Return the [X, Y] coordinate for the center point of the cell that contains the specified text.  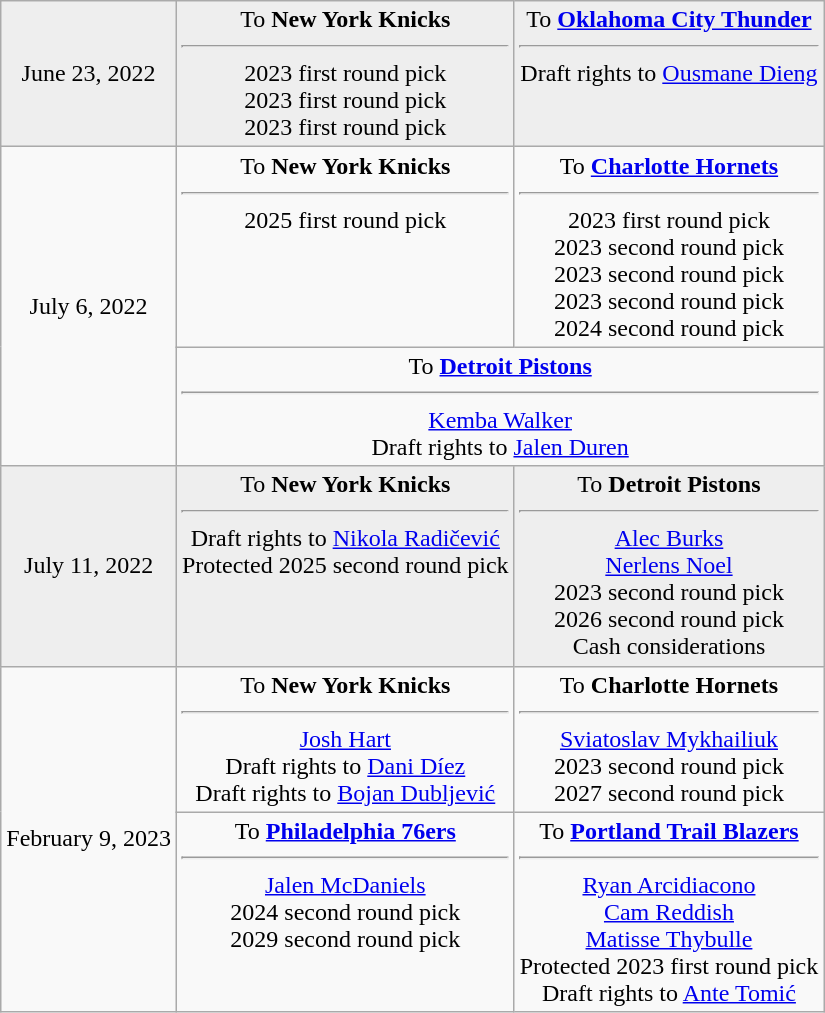
July 6, 2022 [89, 306]
To Portland Trail BlazersRyan ArcidiaconoCam ReddishMatisse ThybulleProtected 2023 first round pickDraft rights to Ante Tomić [669, 912]
To New York KnicksJosh HartDraft rights to Dani DíezDraft rights to Bojan Dubljević [345, 739]
June 23, 2022 [89, 74]
To Detroit PistonsKemba WalkerDraft rights to Jalen Duren [500, 406]
To Philadelphia 76ersJalen McDaniels2024 second round pick2029 second round pick [345, 912]
To Detroit PistonsAlec BurksNerlens Noel2023 second round pick2026 second round pickCash considerations [669, 566]
To New York Knicks2023 first round pick2023 first round pick2023 first round pick [345, 74]
To New York Knicks2025 first round pick [345, 247]
February 9, 2023 [89, 839]
To New York KnicksDraft rights to Nikola RadičevićProtected 2025 second round pick [345, 566]
July 11, 2022 [89, 566]
To Charlotte Hornets2023 first round pick2023 second round pick2023 second round pick2023 second round pick2024 second round pick [669, 247]
To Oklahoma City ThunderDraft rights to Ousmane Dieng [669, 74]
To Charlotte HornetsSviatoslav Mykhailiuk2023 second round pick2027 second round pick [669, 739]
